For the text-containing cell, return its midpoint in [X, Y] coordinate format. 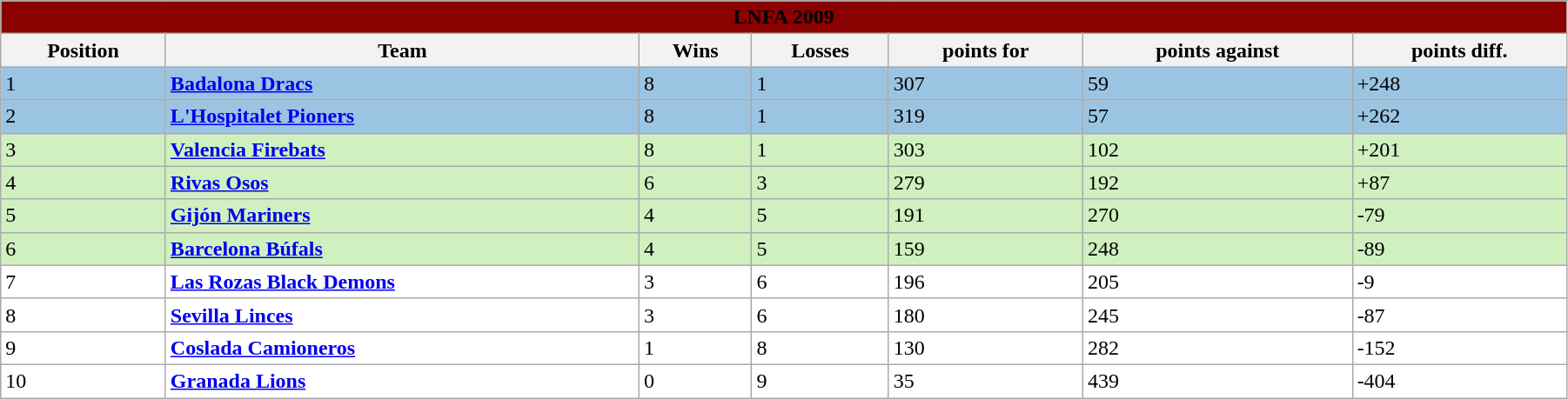
102 [1217, 150]
7 [84, 282]
196 [985, 282]
Gijón Mariners [402, 216]
159 [985, 249]
191 [985, 216]
59 [1217, 83]
2 [84, 116]
-152 [1459, 348]
Team [402, 50]
-87 [1459, 315]
+262 [1459, 116]
-89 [1459, 249]
+87 [1459, 183]
+201 [1459, 150]
0 [696, 381]
Wins [696, 50]
Las Rozas Black Demons [402, 282]
245 [1217, 315]
180 [985, 315]
Valencia Firebats [402, 150]
-9 [1459, 282]
439 [1217, 381]
205 [1217, 282]
-404 [1459, 381]
279 [985, 183]
Sevilla Linces [402, 315]
Coslada Camioneros [402, 348]
Losses [820, 50]
192 [1217, 183]
points for [985, 50]
57 [1217, 116]
Badalona Dracs [402, 83]
270 [1217, 216]
+248 [1459, 83]
points diff. [1459, 50]
Granada Lions [402, 381]
points against [1217, 50]
Position [84, 50]
L'Hospitalet Pioners [402, 116]
-79 [1459, 216]
10 [84, 381]
LNFA 2009 [784, 17]
35 [985, 381]
Barcelona Búfals [402, 249]
319 [985, 116]
Rivas Osos [402, 183]
303 [985, 150]
130 [985, 348]
248 [1217, 249]
282 [1217, 348]
307 [985, 83]
